Provide the [x, y] coordinate of the cell's center where the given text is located.  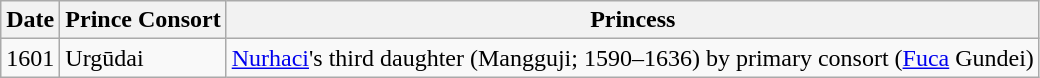
Prince Consort [143, 20]
Nurhaci's third daughter (Mangguji; 1590–1636) by primary consort (Fuca Gundei) [632, 58]
Princess [632, 20]
1601 [30, 58]
Urgūdai [143, 58]
Date [30, 20]
